Output the [X, Y] coordinate of the center of the cell containing the given text.  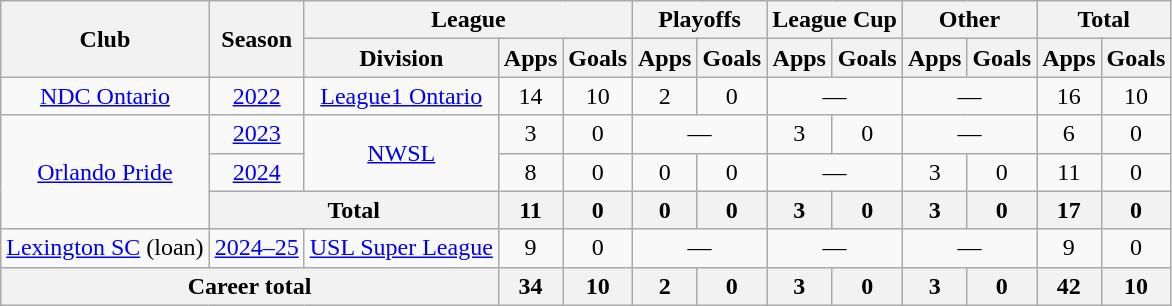
Orlando Pride [105, 172]
Other [969, 20]
Club [105, 39]
USL Super League [401, 248]
League Cup [835, 20]
8 [530, 172]
NWSL [401, 153]
16 [1069, 96]
34 [530, 286]
42 [1069, 286]
Playoffs [700, 20]
Career total [250, 286]
2024–25 [256, 248]
14 [530, 96]
2022 [256, 96]
Season [256, 39]
League1 Ontario [401, 96]
6 [1069, 134]
2023 [256, 134]
Division [401, 58]
2024 [256, 172]
Lexington SC (loan) [105, 248]
NDC Ontario [105, 96]
17 [1069, 210]
League [468, 20]
